Provide the [x, y] coordinate of the cell's center where the given text is located.  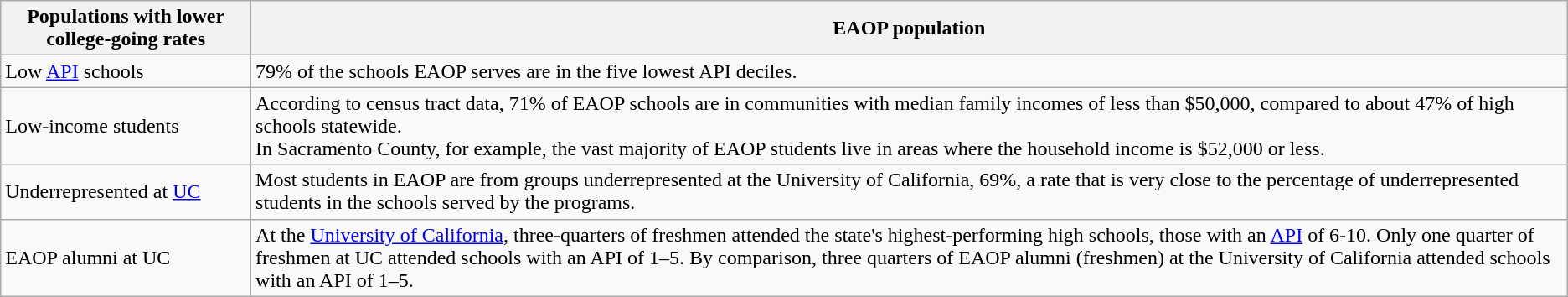
Underrepresented at UC [126, 191]
79% of the schools EAOP serves are in the five lowest API deciles. [910, 71]
Low-income students [126, 126]
EAOP alumni at UC [126, 258]
Populations with lower college-going rates [126, 29]
Low API schools [126, 71]
EAOP population [910, 29]
